Provide the [x, y] coordinate of the cell's center where the given text is located.  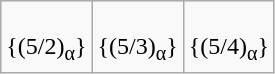
{(5/4)α} [228, 36]
{(5/2)α} [46, 36]
{(5/3)α} [138, 36]
